Provide the (x, y) coordinate of the cell's center where the given text is located.  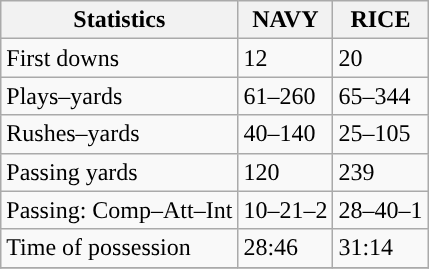
25–105 (380, 134)
Passing yards (120, 172)
120 (286, 172)
28:46 (286, 248)
20 (380, 58)
61–260 (286, 96)
12 (286, 58)
First downs (120, 58)
NAVY (286, 20)
65–344 (380, 96)
40–140 (286, 134)
239 (380, 172)
Statistics (120, 20)
RICE (380, 20)
Passing: Comp–Att–Int (120, 210)
Plays–yards (120, 96)
Time of possession (120, 248)
31:14 (380, 248)
Rushes–yards (120, 134)
28–40–1 (380, 210)
10–21–2 (286, 210)
